Return the [x, y] coordinate for the center point of the cell that contains the specified text.  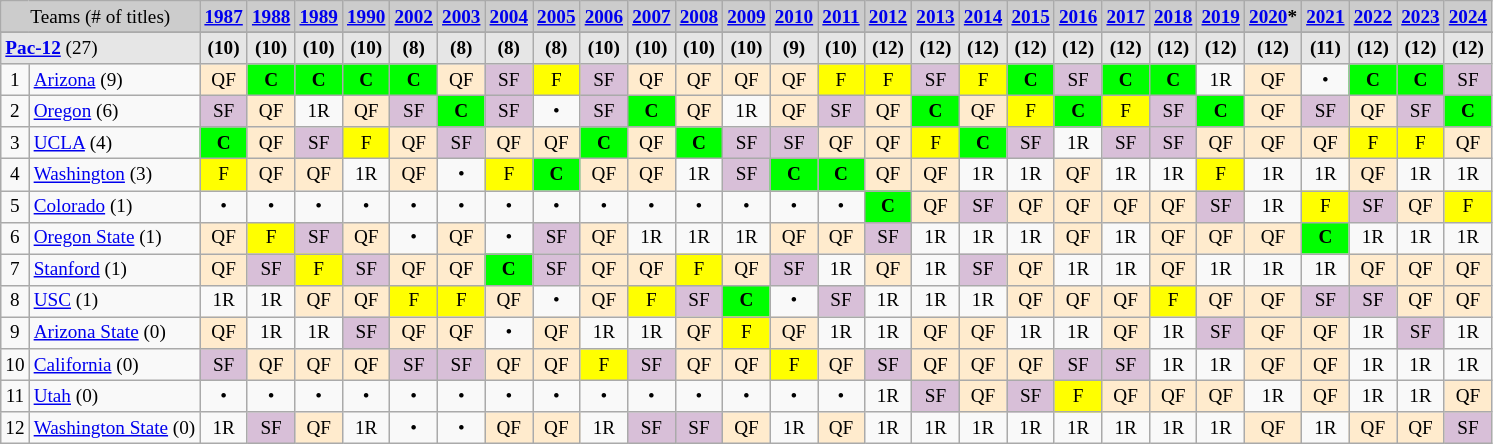
9 [15, 333]
11 [15, 396]
6 [15, 238]
Washington State (0) [114, 428]
2017 [1126, 17]
2021 [1326, 17]
2018 [1173, 17]
Arizona (9) [114, 80]
Utah (0) [114, 396]
1988 [271, 17]
1989 [319, 17]
2020* [1272, 17]
2023 [1421, 17]
2012 [888, 17]
1990 [366, 17]
2 [15, 111]
2002 [414, 17]
2003 [461, 17]
USC (1) [114, 301]
2009 [747, 17]
1 [15, 80]
(11) [1326, 48]
Arizona State (0) [114, 333]
UCLA (4) [114, 143]
Washington (3) [114, 175]
2006 [604, 17]
2022 [1373, 17]
2014 [983, 17]
Oregon (6) [114, 111]
Teams (# of titles) [100, 17]
Oregon State (1) [114, 238]
12 [15, 428]
2010 [794, 17]
2008 [699, 17]
3 [15, 143]
10 [15, 365]
Stanford (1) [114, 270]
2015 [1031, 17]
(9) [794, 48]
2013 [936, 17]
1987 [224, 17]
5 [15, 206]
2024 [1468, 17]
2019 [1221, 17]
Pac-12 (27) [100, 48]
2011 [841, 17]
California (0) [114, 365]
2005 [557, 17]
2016 [1078, 17]
8 [15, 301]
2007 [652, 17]
Colorado (1) [114, 206]
4 [15, 175]
7 [15, 270]
2004 [509, 17]
